Return the (x, y) coordinate for the center point of the cell that contains the specified text.  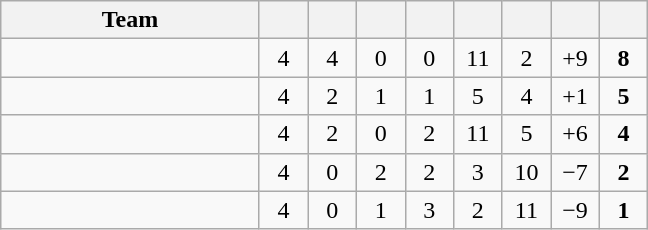
+9 (576, 58)
10 (526, 172)
−7 (576, 172)
+6 (576, 134)
Team (130, 20)
−9 (576, 210)
8 (624, 58)
+1 (576, 96)
